Return the (X, Y) coordinate for the center point of the cell that contains the specified text.  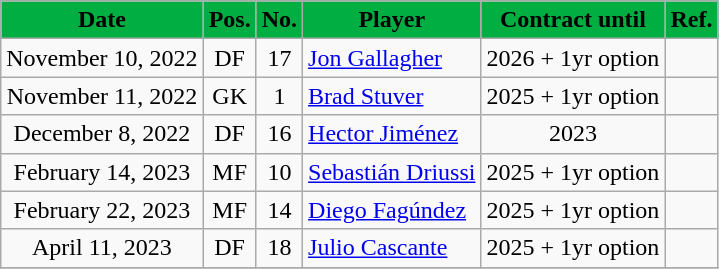
16 (279, 134)
Pos. (230, 20)
Ref. (692, 20)
Jon Gallagher (392, 58)
Date (102, 20)
April 11, 2023 (102, 248)
No. (279, 20)
Hector Jiménez (392, 134)
Julio Cascante (392, 248)
Player (392, 20)
February 14, 2023 (102, 172)
10 (279, 172)
November 10, 2022 (102, 58)
2023 (573, 134)
Sebastián Driussi (392, 172)
18 (279, 248)
17 (279, 58)
1 (279, 96)
14 (279, 210)
GK (230, 96)
Brad Stuver (392, 96)
December 8, 2022 (102, 134)
February 22, 2023 (102, 210)
Contract until (573, 20)
November 11, 2022 (102, 96)
2026 + 1yr option (573, 58)
Diego Fagúndez (392, 210)
